Return the (X, Y) coordinate for the center point of the cell that contains the specified text.  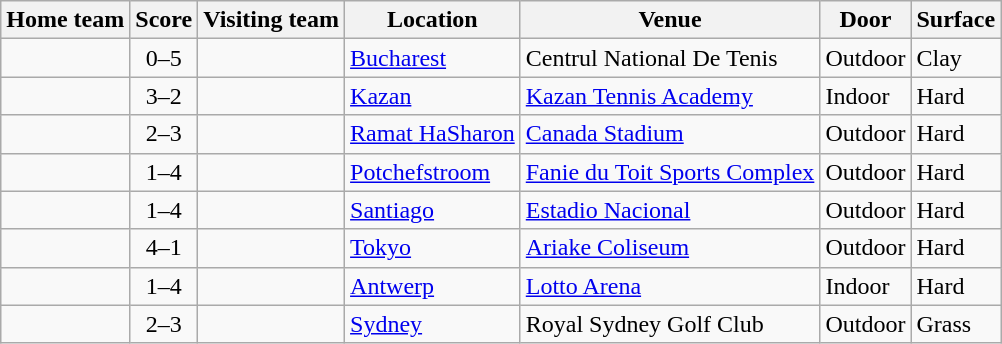
Kazan Tennis Academy (670, 96)
Kazan (433, 96)
Tokyo (433, 248)
Potchefstroom (433, 172)
Lotto Arena (670, 286)
Canada Stadium (670, 134)
Clay (956, 58)
Ramat HaSharon (433, 134)
Ariake Coliseum (670, 248)
Location (433, 20)
Door (866, 20)
Grass (956, 324)
Centrul National De Tenis (670, 58)
Estadio Nacional (670, 210)
Bucharest (433, 58)
Antwerp (433, 286)
0–5 (164, 58)
Venue (670, 20)
Home team (66, 20)
Visiting team (272, 20)
3–2 (164, 96)
Fanie du Toit Sports Complex (670, 172)
Score (164, 20)
Sydney (433, 324)
Royal Sydney Golf Club (670, 324)
Santiago (433, 210)
4–1 (164, 248)
Surface (956, 20)
